Search for the cell housing the specified text and yield its [x, y] center coordinate. 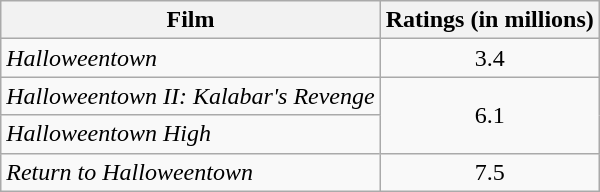
Return to Halloweentown [190, 172]
Ratings (in millions) [490, 20]
6.1 [490, 115]
Film [190, 20]
Halloweentown [190, 58]
3.4 [490, 58]
Halloweentown High [190, 134]
Halloweentown II: Kalabar's Revenge [190, 96]
7.5 [490, 172]
